From the cell containing the given text, extract its center point as (X, Y) coordinate. 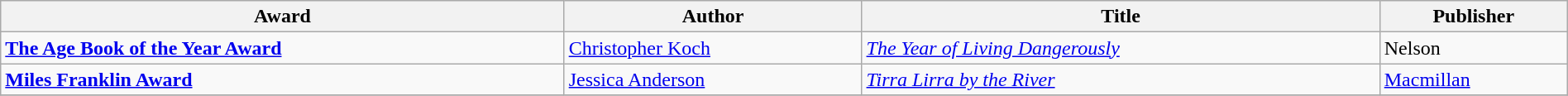
Macmillan (1474, 79)
Jessica Anderson (713, 79)
Title (1121, 17)
The Age Book of the Year Award (283, 48)
The Year of Living Dangerously (1121, 48)
Miles Franklin Award (283, 79)
Award (283, 17)
Publisher (1474, 17)
Author (713, 17)
Nelson (1474, 48)
Christopher Koch (713, 48)
Tirra Lirra by the River (1121, 79)
